For the text-containing cell, return its midpoint in (x, y) coordinate format. 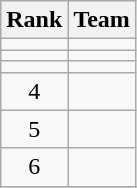
Rank (34, 20)
4 (34, 91)
5 (34, 129)
Team (102, 20)
6 (34, 167)
